Search for the cell housing the specified text and yield its [X, Y] center coordinate. 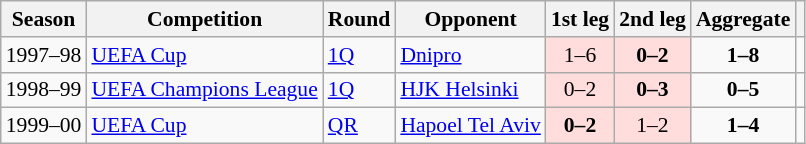
UEFA Champions League [204, 90]
1–2 [652, 126]
1999–00 [44, 126]
Round [360, 19]
1–6 [580, 55]
1998–99 [44, 90]
1st leg [580, 19]
QR [360, 126]
1997–98 [44, 55]
1–4 [743, 126]
Hapoel Tel Aviv [470, 126]
2nd leg [652, 19]
0–3 [652, 90]
Season [44, 19]
1–8 [743, 55]
0–5 [743, 90]
Opponent [470, 19]
Aggregate [743, 19]
HJK Helsinki [470, 90]
Dnipro [470, 55]
Competition [204, 19]
